Locate the cell with the specified text and output its [x, y] center coordinate. 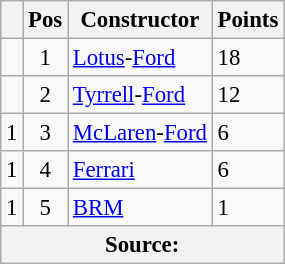
4 [46, 170]
Tyrrell-Ford [140, 95]
Pos [46, 20]
Source: [142, 245]
5 [46, 208]
Ferrari [140, 170]
Lotus-Ford [140, 58]
18 [248, 58]
Constructor [140, 20]
McLaren-Ford [140, 133]
Points [248, 20]
2 [46, 95]
12 [248, 95]
3 [46, 133]
BRM [140, 208]
